Extract the (x, y) coordinate from the center of the cell holding the provided text.  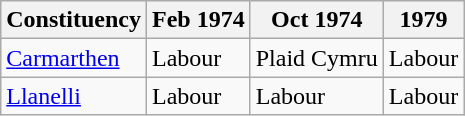
Llanelli (74, 96)
1979 (423, 20)
Plaid Cymru (316, 58)
Carmarthen (74, 58)
Feb 1974 (198, 20)
Oct 1974 (316, 20)
Constituency (74, 20)
